Find where the given text appears and provide that cell's center as [X, Y] coordinate. 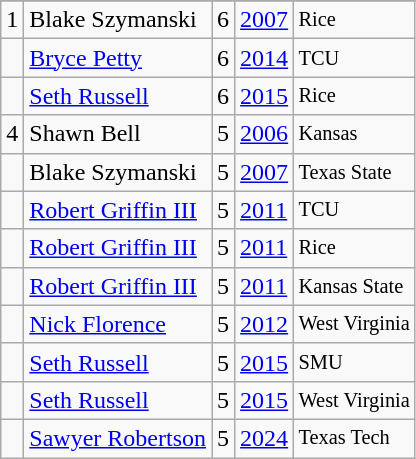
Kansas [354, 134]
2012 [264, 324]
SMU [354, 362]
Texas State [354, 172]
Bryce Petty [118, 58]
1 [12, 20]
2014 [264, 58]
Sawyer Robertson [118, 438]
2024 [264, 438]
2006 [264, 134]
Nick Florence [118, 324]
4 [12, 134]
Kansas State [354, 286]
Shawn Bell [118, 134]
Texas Tech [354, 438]
